Capture the cell that displays the provided text and extract its [X, Y] central coordinate. 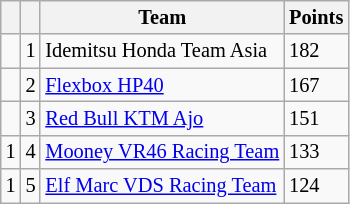
3 [31, 118]
Mooney VR46 Racing Team [162, 152]
Red Bull KTM Ajo [162, 118]
182 [316, 51]
151 [316, 118]
5 [31, 186]
124 [316, 186]
167 [316, 85]
133 [316, 152]
2 [31, 85]
4 [31, 152]
Idemitsu Honda Team Asia [162, 51]
Flexbox HP40 [162, 85]
Points [316, 17]
Elf Marc VDS Racing Team [162, 186]
Team [162, 17]
